Locate the cell with the specified text and output its (x, y) center coordinate. 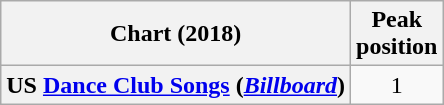
Chart (2018) (176, 34)
US Dance Club Songs (Billboard) (176, 85)
1 (397, 85)
Peakposition (397, 34)
